Pinpoint the cell where the given text exists, returning its (X, Y) midpoint coordinate. 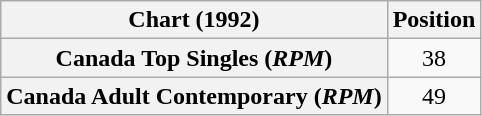
Position (434, 20)
Canada Adult Contemporary (RPM) (194, 96)
Chart (1992) (194, 20)
Canada Top Singles (RPM) (194, 58)
38 (434, 58)
49 (434, 96)
